From the cell containing the given text, extract its center point as [X, Y] coordinate. 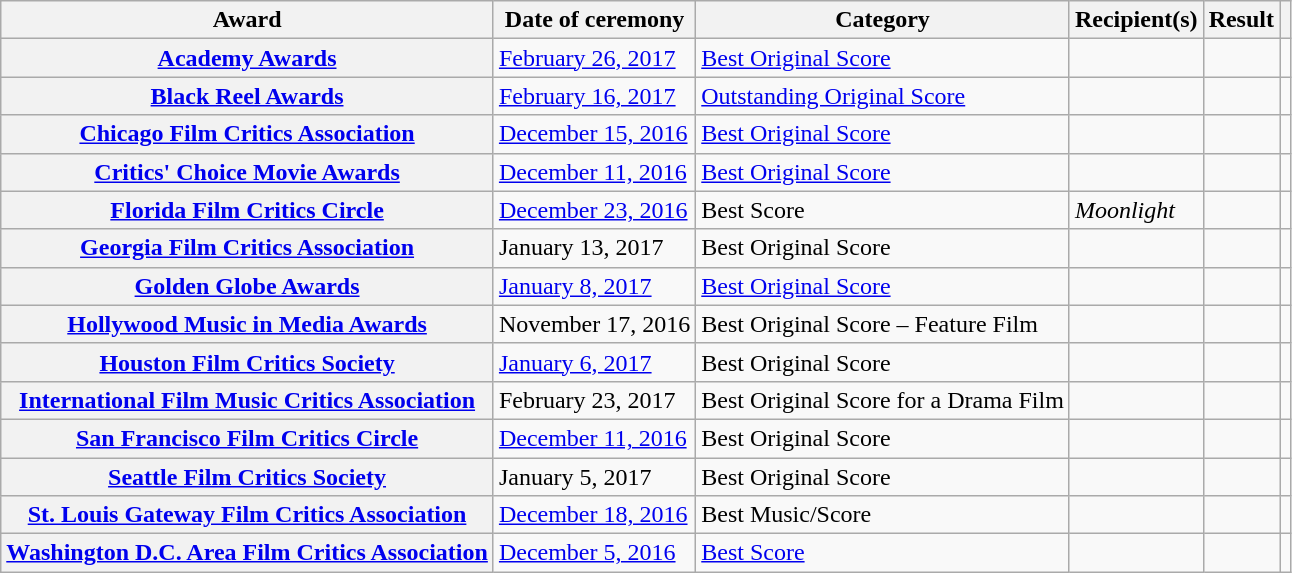
Category [883, 20]
Houston Film Critics Society [248, 362]
Best Original Score – Feature Film [883, 324]
Result [1241, 20]
Date of ceremony [594, 20]
November 17, 2016 [594, 324]
Outstanding Original Score [883, 96]
International Film Music Critics Association [248, 400]
January 13, 2017 [594, 248]
Chicago Film Critics Association [248, 134]
Georgia Film Critics Association [248, 248]
February 26, 2017 [594, 58]
Best Music/Score [883, 515]
February 16, 2017 [594, 96]
Recipient(s) [1136, 20]
Golden Globe Awards [248, 286]
Award [248, 20]
December 18, 2016 [594, 515]
Critics' Choice Movie Awards [248, 172]
Best Original Score for a Drama Film [883, 400]
January 8, 2017 [594, 286]
December 5, 2016 [594, 553]
San Francisco Film Critics Circle [248, 438]
Seattle Film Critics Society [248, 477]
Black Reel Awards [248, 96]
Florida Film Critics Circle [248, 210]
February 23, 2017 [594, 400]
Hollywood Music in Media Awards [248, 324]
Washington D.C. Area Film Critics Association [248, 553]
St. Louis Gateway Film Critics Association [248, 515]
January 6, 2017 [594, 362]
Academy Awards [248, 58]
December 23, 2016 [594, 210]
Moonlight [1136, 210]
December 15, 2016 [594, 134]
January 5, 2017 [594, 477]
